For the text-containing cell, return its midpoint in (X, Y) coordinate format. 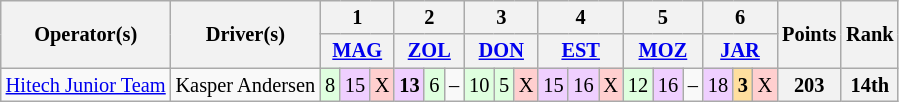
Kasper Andersen (246, 85)
Driver(s) (246, 34)
DON (501, 51)
4 (580, 17)
1 (357, 17)
18 (718, 85)
EST (580, 51)
14th (870, 85)
13 (409, 85)
JAR (740, 51)
Points (809, 34)
Rank (870, 34)
MOZ (663, 51)
MAG (357, 51)
10 (479, 85)
203 (809, 85)
2 (429, 17)
ZOL (429, 51)
12 (638, 85)
8 (330, 85)
Operator(s) (86, 34)
Hitech Junior Team (86, 85)
